Return (x, y) of the center of cell containing provided text 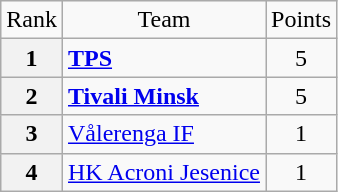
4 (32, 172)
Points (302, 20)
Vålerenga IF (164, 134)
Tivali Minsk (164, 96)
HK Acroni Jesenice (164, 172)
3 (32, 134)
2 (32, 96)
Team (164, 20)
TPS (164, 58)
Rank (32, 20)
